Extract the [X, Y] coordinate from the center of the cell holding the provided text.  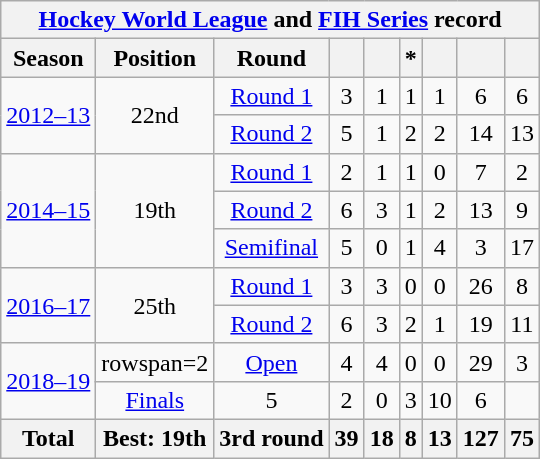
Season [48, 58]
Open [272, 362]
17 [522, 248]
Hockey World League and FIH Series record [270, 20]
26 [480, 286]
22nd [155, 115]
Total [48, 438]
11 [522, 324]
7 [480, 172]
39 [346, 438]
2012–13 [48, 115]
3rd round [272, 438]
2018–19 [48, 381]
9 [522, 210]
Best: 19th [155, 438]
29 [480, 362]
127 [480, 438]
19 [480, 324]
2014–15 [48, 210]
2016–17 [48, 305]
* [410, 58]
18 [382, 438]
10 [440, 400]
19th [155, 210]
rowspan=2 [155, 362]
25th [155, 305]
14 [480, 134]
Position [155, 58]
75 [522, 438]
Round [272, 58]
Finals [155, 400]
Semifinal [272, 248]
